Provide the [X, Y] coordinate of the cell's center where the given text is located.  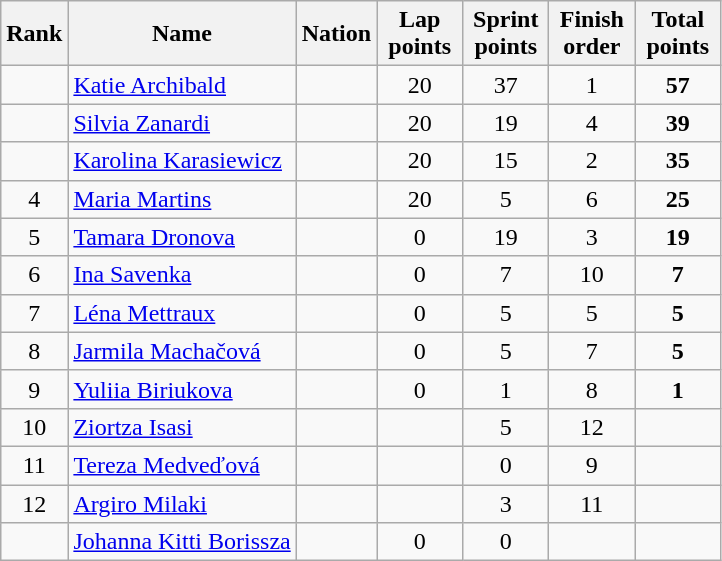
Karolina Karasiewicz [182, 161]
Silvia Zanardi [182, 123]
15 [506, 161]
Rank [34, 34]
Léna Mettraux [182, 313]
2 [592, 161]
57 [678, 85]
39 [678, 123]
Sprint points [506, 34]
Total points [678, 34]
Maria Martins [182, 199]
Finish order [592, 34]
25 [678, 199]
Yuliia Biriukova [182, 389]
Argiro Milaki [182, 503]
Johanna Kitti Borissza [182, 542]
Tereza Medveďová [182, 465]
Lap points [420, 34]
35 [678, 161]
Tamara Dronova [182, 237]
Nation [336, 34]
Ina Savenka [182, 275]
Jarmila Machačová [182, 351]
Katie Archibald [182, 85]
Ziortza Isasi [182, 427]
Name [182, 34]
37 [506, 85]
